Identify which cell holds the provided text, then report its (X, Y) central coordinate. 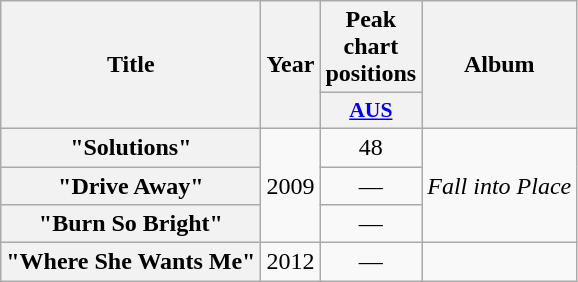
2012 (290, 262)
"Drive Away" (131, 185)
"Solutions" (131, 147)
Year (290, 65)
"Burn So Bright" (131, 224)
2009 (290, 185)
Fall into Place (500, 185)
48 (371, 147)
"Where She Wants Me" (131, 262)
AUS (371, 111)
Peak chart positions (371, 47)
Album (500, 65)
Title (131, 65)
